Capture the cell that displays the provided text and extract its [X, Y] central coordinate. 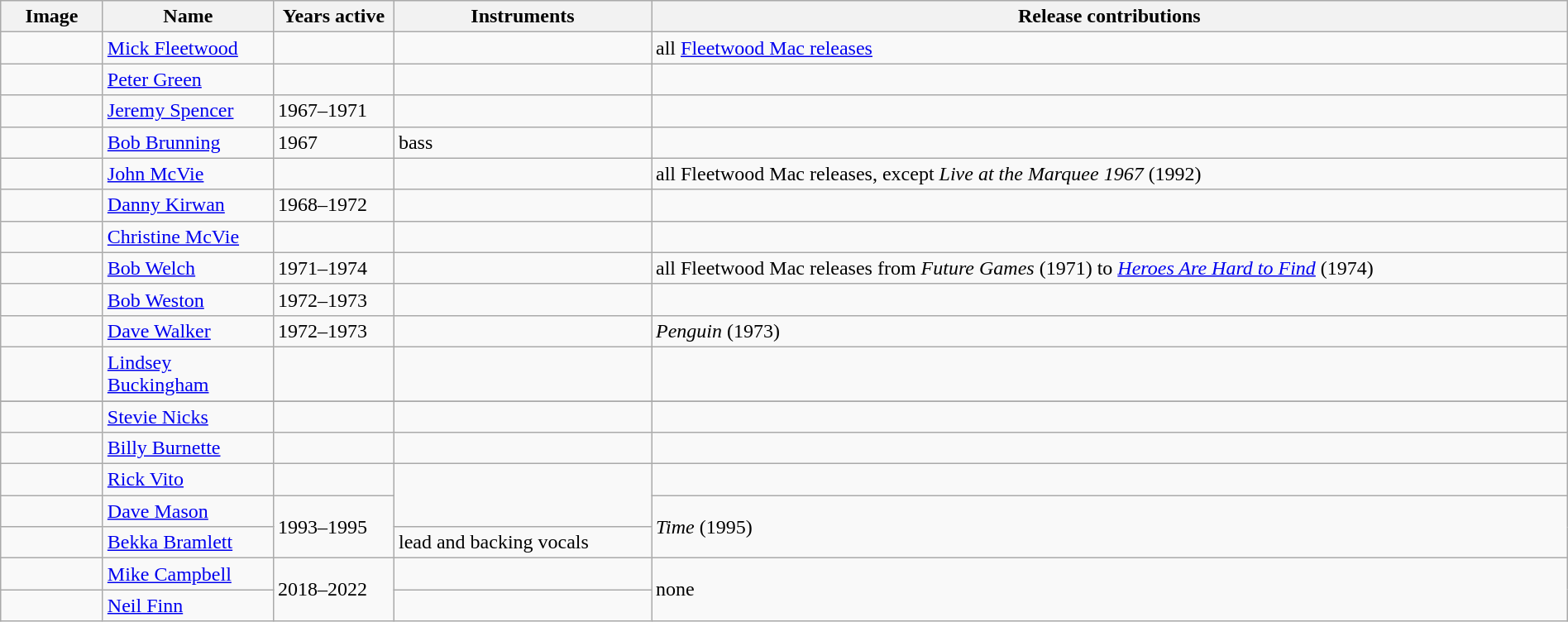
Rick Vito [188, 480]
Lindsey Buckingham [188, 374]
Years active [333, 17]
1971–1974 [333, 268]
Release contributions [1110, 17]
Danny Kirwan [188, 205]
Stevie Nicks [188, 416]
bass [523, 142]
Bob Welch [188, 268]
Bekka Bramlett [188, 543]
all Fleetwood Mac releases from Future Games (1971) to Heroes Are Hard to Find (1974) [1110, 268]
Dave Mason [188, 511]
Dave Walker [188, 331]
John McVie [188, 174]
Bob Brunning [188, 142]
1993–1995 [333, 527]
1967 [333, 142]
Mike Campbell [188, 574]
Penguin (1973) [1110, 331]
1968–1972 [333, 205]
Neil Finn [188, 605]
none [1110, 590]
all Fleetwood Mac releases [1110, 48]
Mick Fleetwood [188, 48]
Name [188, 17]
2018–2022 [333, 590]
all Fleetwood Mac releases, except Live at the Marquee 1967 (1992) [1110, 174]
Billy Burnette [188, 448]
Peter Green [188, 79]
Christine McVie [188, 237]
Bob Weston [188, 299]
Time (1995) [1110, 527]
1967–1971 [333, 111]
Instruments [523, 17]
lead and backing vocals [523, 543]
Image [52, 17]
Jeremy Spencer [188, 111]
